From the cell containing the given text, extract its center point as (X, Y) coordinate. 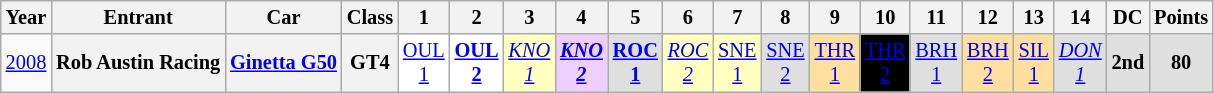
ROC1 (636, 63)
4 (582, 17)
2nd (1128, 63)
Car (284, 17)
Class (370, 17)
KNO2 (582, 63)
THR1 (835, 63)
SIL1 (1034, 63)
ROC2 (688, 63)
9 (835, 17)
Ginetta G50 (284, 63)
3 (529, 17)
Points (1181, 17)
2008 (26, 63)
6 (688, 17)
8 (785, 17)
DON1 (1080, 63)
THR2 (885, 63)
7 (737, 17)
BRH2 (988, 63)
OUL2 (477, 63)
14 (1080, 17)
11 (936, 17)
SNE2 (785, 63)
Year (26, 17)
Entrant (138, 17)
10 (885, 17)
GT4 (370, 63)
BRH1 (936, 63)
SNE1 (737, 63)
2 (477, 17)
OUL1 (424, 63)
Rob Austin Racing (138, 63)
12 (988, 17)
KNO1 (529, 63)
80 (1181, 63)
DC (1128, 17)
1 (424, 17)
13 (1034, 17)
5 (636, 17)
